From the cell containing the given text, extract its center point as (X, Y) coordinate. 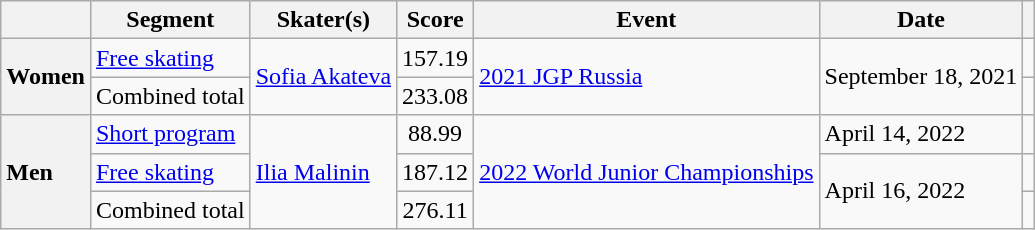
Event (646, 20)
Men (46, 172)
276.11 (436, 210)
Short program (170, 134)
2022 World Junior Championships (646, 172)
Ilia Malinin (323, 172)
187.12 (436, 172)
2021 JGP Russia (646, 77)
April 16, 2022 (921, 191)
Women (46, 77)
September 18, 2021 (921, 77)
88.99 (436, 134)
Segment (170, 20)
157.19 (436, 58)
Skater(s) (323, 20)
April 14, 2022 (921, 134)
Score (436, 20)
Sofia Akateva (323, 77)
233.08 (436, 96)
Date (921, 20)
